Locate the cell with the specified text and output its [x, y] center coordinate. 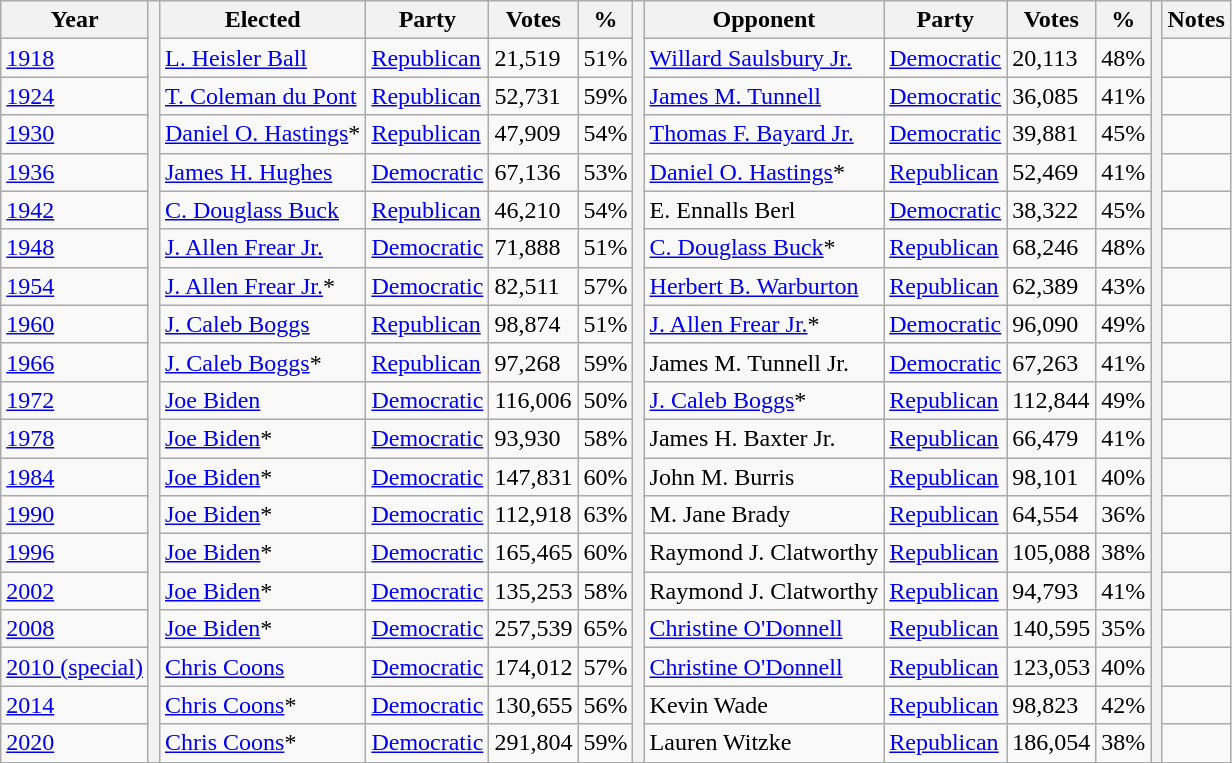
C. Douglass Buck* [764, 248]
112,918 [534, 515]
35% [1124, 629]
20,113 [1052, 58]
James M. Tunnell [764, 96]
1942 [75, 210]
L. Heisler Ball [262, 58]
47,909 [534, 134]
1990 [75, 515]
John M. Burris [764, 477]
43% [1124, 286]
130,655 [534, 705]
56% [606, 705]
1948 [75, 248]
52,469 [1052, 172]
39,881 [1052, 134]
140,595 [1052, 629]
1936 [75, 172]
116,006 [534, 400]
Joe Biden [262, 400]
1918 [75, 58]
1966 [75, 362]
Herbert B. Warburton [764, 286]
62,389 [1052, 286]
50% [606, 400]
Elected [262, 20]
67,263 [1052, 362]
1996 [75, 553]
2020 [75, 743]
135,253 [534, 591]
James H. Baxter Jr. [764, 438]
2014 [75, 705]
M. Jane Brady [764, 515]
82,511 [534, 286]
68,246 [1052, 248]
165,465 [534, 553]
2010 (special) [75, 667]
65% [606, 629]
93,930 [534, 438]
1984 [75, 477]
36,085 [1052, 96]
63% [606, 515]
1930 [75, 134]
97,268 [534, 362]
T. Coleman du Pont [262, 96]
Lauren Witzke [764, 743]
1960 [75, 324]
174,012 [534, 667]
291,804 [534, 743]
67,136 [534, 172]
98,823 [1052, 705]
36% [1124, 515]
52,731 [534, 96]
Notes [1196, 20]
Willard Saulsbury Jr. [764, 58]
112,844 [1052, 400]
64,554 [1052, 515]
James M. Tunnell Jr. [764, 362]
53% [606, 172]
42% [1124, 705]
1978 [75, 438]
186,054 [1052, 743]
38,322 [1052, 210]
96,090 [1052, 324]
21,519 [534, 58]
46,210 [534, 210]
2008 [75, 629]
Kevin Wade [764, 705]
J. Caleb Boggs [262, 324]
105,088 [1052, 553]
James H. Hughes [262, 172]
Opponent [764, 20]
123,053 [1052, 667]
98,101 [1052, 477]
66,479 [1052, 438]
257,539 [534, 629]
1924 [75, 96]
Chris Coons [262, 667]
1954 [75, 286]
Year [75, 20]
98,874 [534, 324]
Thomas F. Bayard Jr. [764, 134]
147,831 [534, 477]
J. Allen Frear Jr. [262, 248]
94,793 [1052, 591]
2002 [75, 591]
1972 [75, 400]
C. Douglass Buck [262, 210]
71,888 [534, 248]
E. Ennalls Berl [764, 210]
